Locate the cell with the specified text and output its [X, Y] center coordinate. 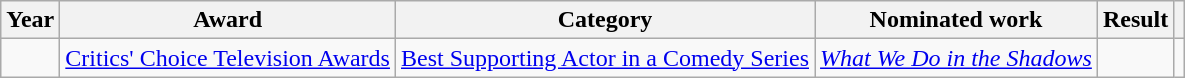
Result [1135, 20]
Award [228, 20]
Critics' Choice Television Awards [228, 58]
Year [30, 20]
What We Do in the Shadows [956, 58]
Category [604, 20]
Nominated work [956, 20]
Best Supporting Actor in a Comedy Series [604, 58]
